Determine the (X, Y) coordinate at the center of the cell enclosing the given text.  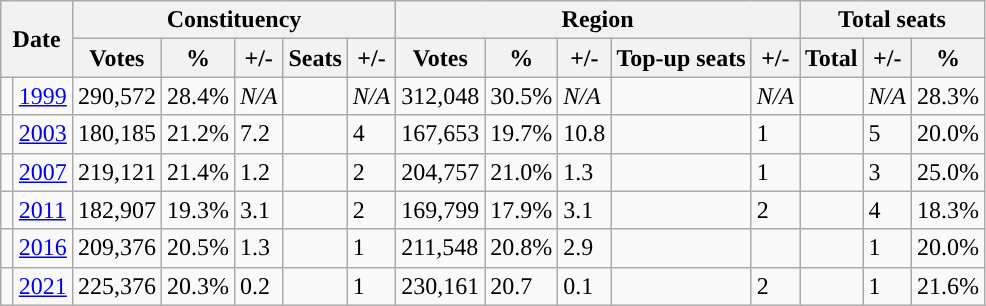
7.2 (258, 134)
20.5% (198, 248)
21.0% (522, 172)
20.3% (198, 286)
Region (598, 20)
0.2 (258, 286)
20.8% (522, 248)
21.6% (948, 286)
290,572 (116, 96)
211,548 (440, 248)
21.4% (198, 172)
0.1 (584, 286)
28.4% (198, 96)
18.3% (948, 210)
180,185 (116, 134)
28.3% (948, 96)
312,048 (440, 96)
10.8 (584, 134)
3 (887, 172)
225,376 (116, 286)
2011 (42, 210)
19.7% (522, 134)
30.5% (522, 96)
182,907 (116, 210)
2016 (42, 248)
17.9% (522, 210)
1999 (42, 96)
Total (832, 58)
Constituency (234, 20)
Total seats (892, 20)
204,757 (440, 172)
2021 (42, 286)
Top-up seats (681, 58)
167,653 (440, 134)
25.0% (948, 172)
20.7 (522, 286)
2.9 (584, 248)
19.3% (198, 210)
230,161 (440, 286)
5 (887, 134)
Seats (315, 58)
2007 (42, 172)
1.2 (258, 172)
169,799 (440, 210)
2003 (42, 134)
219,121 (116, 172)
Date (37, 39)
209,376 (116, 248)
21.2% (198, 134)
